From the cell containing the given text, extract its center point as (x, y) coordinate. 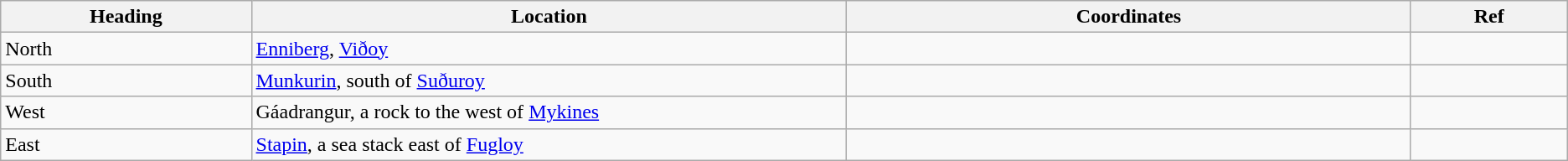
Location (549, 17)
Heading (126, 17)
Coordinates (1129, 17)
Gáadrangur, a rock to the west of Mykines (549, 112)
Ref (1489, 17)
South (126, 80)
Munkurin, south of Suðuroy (549, 80)
West (126, 112)
Stapin, a sea stack east of Fugloy (549, 144)
Enniberg, Viðoy (549, 49)
East (126, 144)
North (126, 49)
